Search for the cell housing the specified text and yield its [x, y] center coordinate. 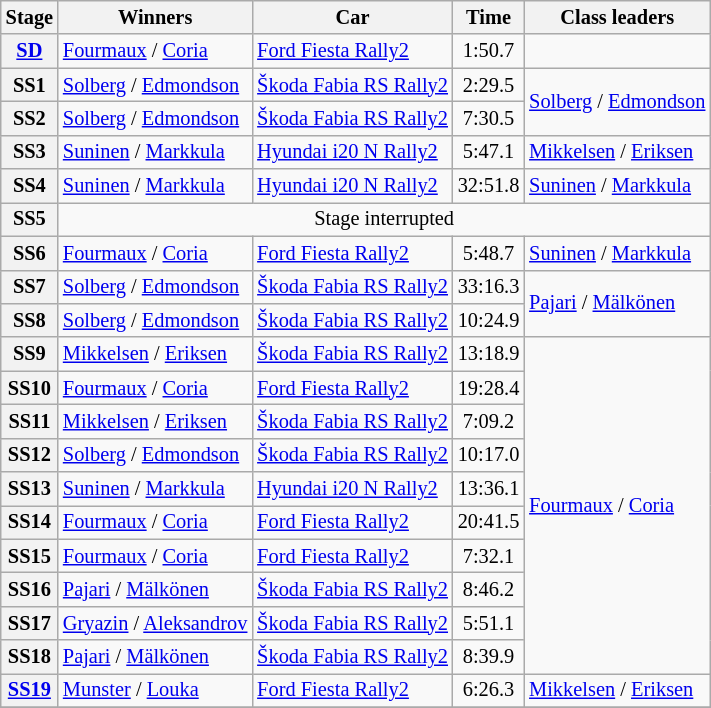
SS8 [30, 320]
SS13 [30, 489]
Time [488, 17]
7:09.2 [488, 421]
SS18 [30, 657]
SS3 [30, 152]
7:32.1 [488, 556]
33:16.3 [488, 287]
Class leaders [617, 17]
7:30.5 [488, 118]
SS4 [30, 186]
10:24.9 [488, 320]
8:39.9 [488, 657]
SS7 [30, 287]
5:47.1 [488, 152]
8:46.2 [488, 589]
SS19 [30, 690]
1:50.7 [488, 51]
5:48.7 [488, 253]
13:36.1 [488, 489]
SS2 [30, 118]
SD [30, 51]
SS15 [30, 556]
SS14 [30, 522]
5:51.1 [488, 623]
13:18.9 [488, 354]
SS1 [30, 85]
20:41.5 [488, 522]
6:26.3 [488, 690]
19:28.4 [488, 388]
Stage [30, 17]
10:17.0 [488, 455]
Car [352, 17]
SS9 [30, 354]
SS11 [30, 421]
SS10 [30, 388]
Winners [155, 17]
SS17 [30, 623]
Gryazin / Aleksandrov [155, 623]
Stage interrupted [384, 219]
SS16 [30, 589]
SS5 [30, 219]
SS6 [30, 253]
SS12 [30, 455]
32:51.8 [488, 186]
Munster / Louka [155, 690]
2:29.5 [488, 85]
